Find where the given text appears and provide that cell's center as (X, Y) coordinate. 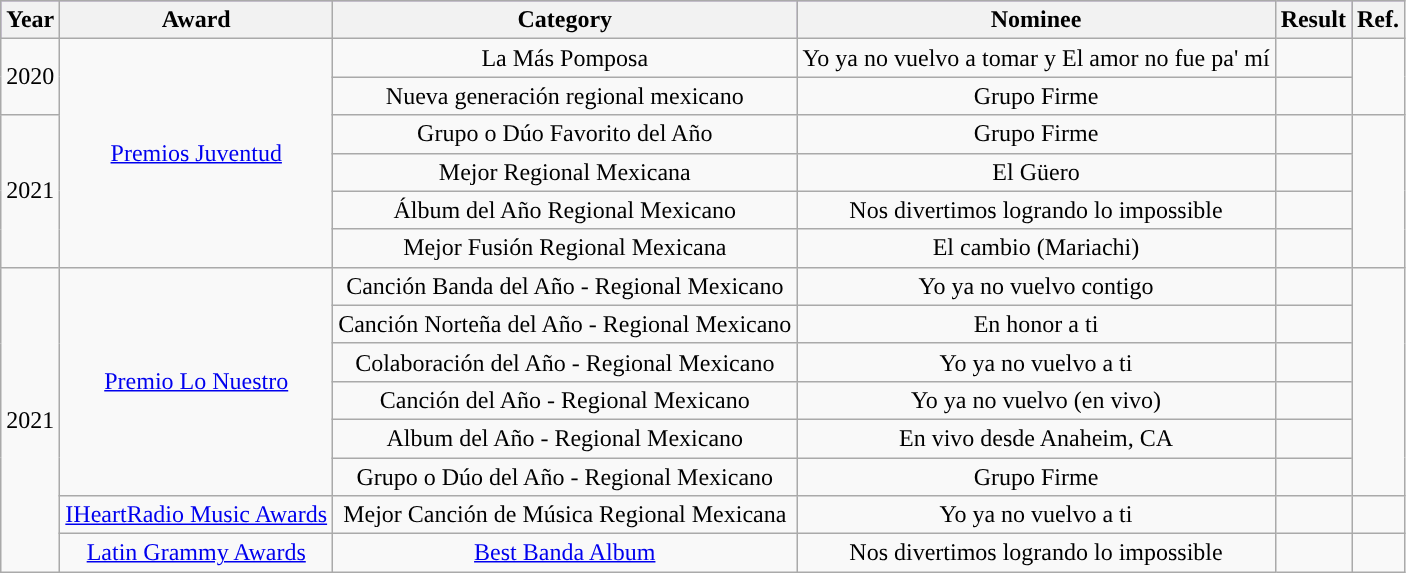
Álbum del Año Regional Mexicano (565, 210)
Nominee (1036, 20)
Grupo o Dúo Favorito del Año (565, 134)
En vivo desde Anaheim, CA (1036, 438)
Yo ya no vuelvo a tomar y El amor no fue pa' mí (1036, 58)
Ref. (1378, 20)
Nueva generación regional mexicano (565, 96)
Canción Norteña del Año - Regional Mexicano (565, 324)
Canción Banda del Año - Regional Mexicano (565, 286)
Year (30, 20)
Category (565, 20)
Colaboración del Año - Regional Mexicano (565, 362)
Award (196, 20)
Premio Lo Nuestro (196, 381)
Premios Juventud (196, 153)
Yo ya no vuelvo (en vivo) (1036, 400)
En honor a ti (1036, 324)
Yo ya no vuelvo contigo (1036, 286)
Grupo o Dúo del Año - Regional Mexicano (565, 477)
Mejor Regional Mexicana (565, 172)
La Más Pomposa (565, 58)
Mejor Fusión Regional Mexicana (565, 248)
IHeartRadio Music Awards (196, 515)
Canción del Año - Regional Mexicano (565, 400)
El Güero (1036, 172)
2020 (30, 77)
Mejor Canción de Música Regional Mexicana (565, 515)
Best Banda Album (565, 553)
Album del Año - Regional Mexicano (565, 438)
El cambio (Mariachi) (1036, 248)
Result (1313, 20)
Latin Grammy Awards (196, 553)
